Capture the cell that displays the provided text and extract its [x, y] central coordinate. 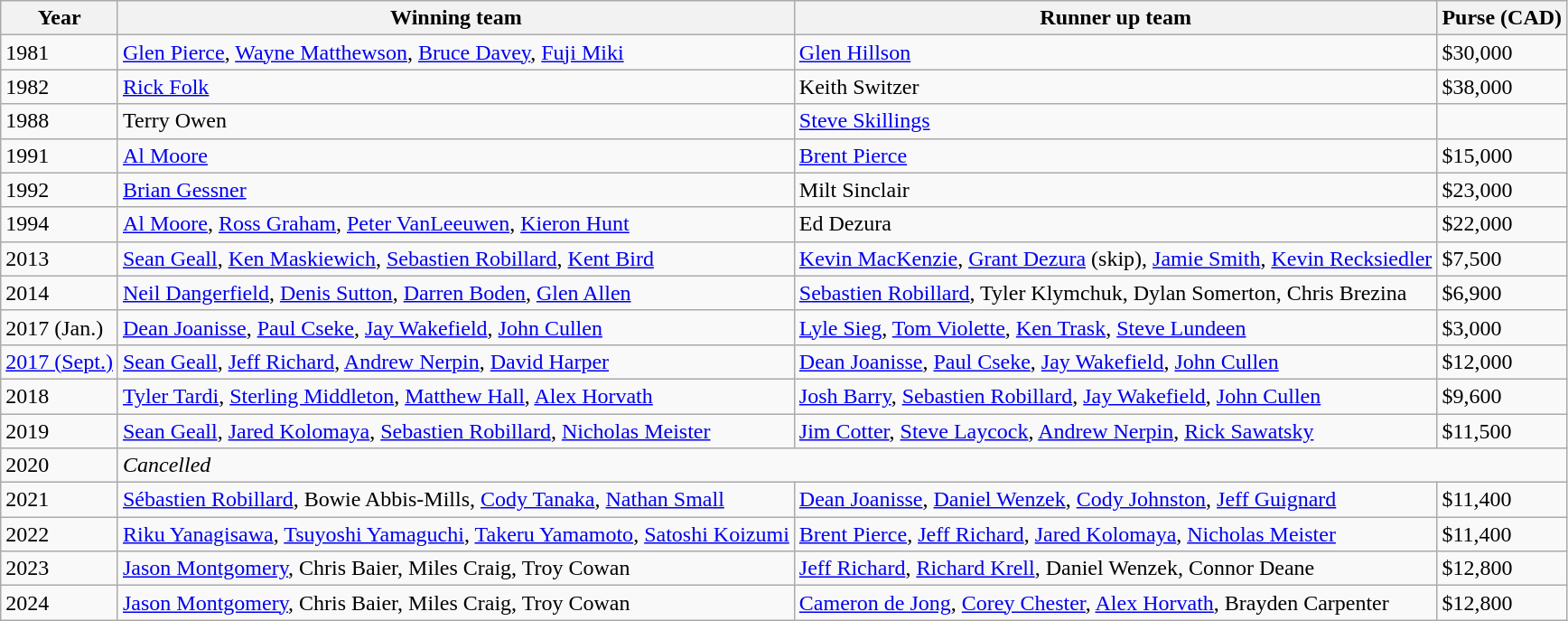
2013 [60, 259]
Ed Dezura [1115, 224]
Tyler Tardi, Sterling Middleton, Matthew Hall, Alex Horvath [455, 396]
Year [60, 18]
2017 (Jan.) [60, 327]
2021 [60, 500]
Brent Pierce, Jeff Richard, Jared Kolomaya, Nicholas Meister [1115, 534]
1988 [60, 121]
Terry Owen [455, 121]
2018 [60, 396]
1981 [60, 52]
$3,000 [1502, 327]
$6,900 [1502, 293]
Glen Hillson [1115, 52]
Rick Folk [455, 87]
Lyle Sieg, Tom Violette, Ken Trask, Steve Lundeen [1115, 327]
$22,000 [1502, 224]
1982 [60, 87]
Winning team [455, 18]
$38,000 [1502, 87]
Steve Skillings [1115, 121]
Sébastien Robillard, Bowie Abbis-Mills, Cody Tanaka, Nathan Small [455, 500]
Al Moore, Ross Graham, Peter VanLeeuwen, Kieron Hunt [455, 224]
Milt Sinclair [1115, 190]
2024 [60, 603]
Runner up team [1115, 18]
Glen Pierce, Wayne Matthewson, Bruce Davey, Fuji Miki [455, 52]
Sean Geall, Jeff Richard, Andrew Nerpin, David Harper [455, 362]
$11,500 [1502, 431]
Sean Geall, Jared Kolomaya, Sebastien Robillard, Nicholas Meister [455, 431]
$30,000 [1502, 52]
Jeff Richard, Richard Krell, Daniel Wenzek, Connor Deane [1115, 569]
Dean Joanisse, Daniel Wenzek, Cody Johnston, Jeff Guignard [1115, 500]
1991 [60, 155]
Brent Pierce [1115, 155]
Cameron de Jong, Corey Chester, Alex Horvath, Brayden Carpenter [1115, 603]
2014 [60, 293]
$15,000 [1502, 155]
$23,000 [1502, 190]
1992 [60, 190]
Josh Barry, Sebastien Robillard, Jay Wakefield, John Cullen [1115, 396]
Keith Switzer [1115, 87]
Kevin MacKenzie, Grant Dezura (skip), Jamie Smith, Kevin Recksiedler [1115, 259]
2022 [60, 534]
2017 (Sept.) [60, 362]
2019 [60, 431]
Sebastien Robillard, Tyler Klymchuk, Dylan Somerton, Chris Brezina [1115, 293]
Riku Yanagisawa, Tsuyoshi Yamaguchi, Takeru Yamamoto, Satoshi Koizumi [455, 534]
$7,500 [1502, 259]
2023 [60, 569]
Sean Geall, Ken Maskiewich, Sebastien Robillard, Kent Bird [455, 259]
Jim Cotter, Steve Laycock, Andrew Nerpin, Rick Sawatsky [1115, 431]
2020 [60, 466]
Brian Gessner [455, 190]
Cancelled [842, 466]
$12,000 [1502, 362]
$9,600 [1502, 396]
1994 [60, 224]
Purse (CAD) [1502, 18]
Neil Dangerfield, Denis Sutton, Darren Boden, Glen Allen [455, 293]
Al Moore [455, 155]
